Identify which cell holds the provided text, then report its (x, y) central coordinate. 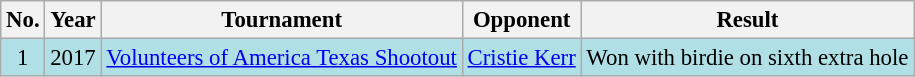
Opponent (522, 20)
2017 (73, 58)
Cristie Kerr (522, 58)
1 (23, 58)
Volunteers of America Texas Shootout (282, 58)
No. (23, 20)
Year (73, 20)
Result (748, 20)
Won with birdie on sixth extra hole (748, 58)
Tournament (282, 20)
